For the text-containing cell, return its midpoint in [x, y] coordinate format. 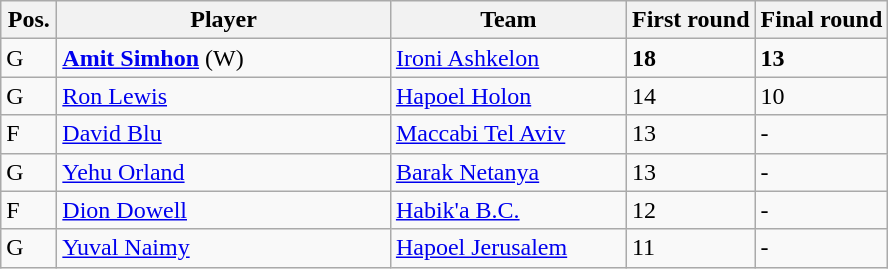
Ron Lewis [224, 96]
Yehu Orland [224, 172]
Hapoel Jerusalem [508, 248]
Final round [822, 20]
Team [508, 20]
Habik'a B.C. [508, 210]
18 [690, 58]
12 [690, 210]
Yuval Naimy [224, 248]
Hapoel Holon [508, 96]
Amit Simhon (W) [224, 58]
Maccabi Tel Aviv [508, 134]
11 [690, 248]
David Blu [224, 134]
First round [690, 20]
Player [224, 20]
10 [822, 96]
Barak Netanya [508, 172]
14 [690, 96]
Pos. [29, 20]
Ironi Ashkelon [508, 58]
Dion Dowell [224, 210]
